Return the (X, Y) coordinate for the center point of the cell that contains the specified text.  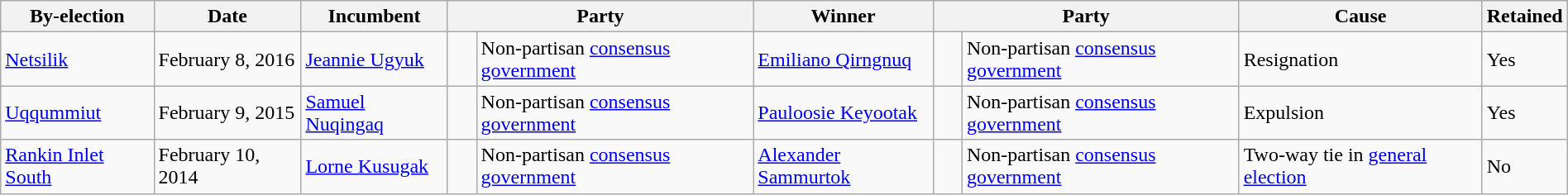
Rankin Inlet South (78, 167)
Date (227, 17)
Two-way tie in general election (1360, 167)
Incumbent (374, 17)
Jeannie Ugyuk (374, 59)
Uqqummiut (78, 112)
Samuel Nuqingaq (374, 112)
February 9, 2015 (227, 112)
Retained (1525, 17)
Winner (844, 17)
February 8, 2016 (227, 59)
Emiliano Qirngnuq (844, 59)
Alexander Sammurtok (844, 167)
Expulsion (1360, 112)
February 10, 2014 (227, 167)
Pauloosie Keyootak (844, 112)
Resignation (1360, 59)
Netsilik (78, 59)
Cause (1360, 17)
By-election (78, 17)
Lorne Kusugak (374, 167)
No (1525, 167)
